For the text-containing cell, return its midpoint in [X, Y] coordinate format. 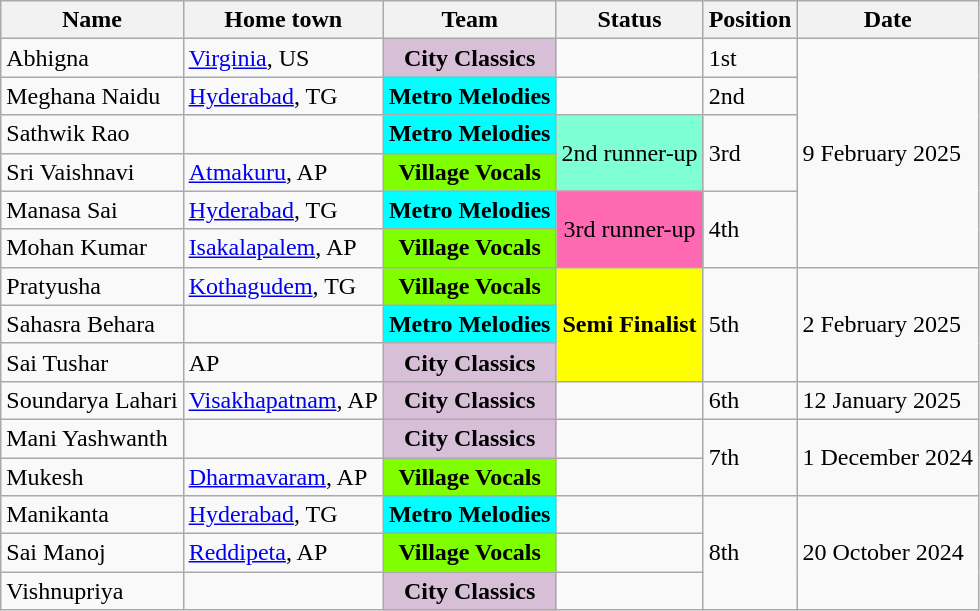
Team [470, 20]
1 December 2024 [888, 457]
Manasa Sai [92, 210]
Date [888, 20]
Atmakuru, AP [283, 172]
20 October 2024 [888, 553]
2nd runner-up [630, 153]
9 February 2025 [888, 153]
3rd runner-up [630, 229]
Soundarya Lahari [92, 400]
Pratyusha [92, 286]
Status [630, 20]
Visakhapatnam, AP [283, 400]
Kothagudem, TG [283, 286]
4th [750, 229]
3rd [750, 153]
Isakalapalem, AP [283, 248]
1st [750, 58]
Mani Yashwanth [92, 438]
7th [750, 457]
Meghana Naidu [92, 96]
5th [750, 324]
12 January 2025 [888, 400]
2nd [750, 96]
AP [283, 362]
8th [750, 553]
Virginia, US [283, 58]
Sri Vaishnavi [92, 172]
6th [750, 400]
Vishnupriya [92, 591]
2 February 2025 [888, 324]
Dharmavaram, AP [283, 477]
Sai Manoj [92, 553]
Sathwik Rao [92, 134]
Mohan Kumar [92, 248]
Manikanta [92, 515]
Name [92, 20]
Sahasra Behara [92, 324]
Sai Tushar [92, 362]
Mukesh [92, 477]
Reddipeta, AP [283, 553]
Abhigna [92, 58]
Position [750, 20]
Home town [283, 20]
Semi Finalist [630, 324]
